Return (x, y) of the center of cell containing provided text 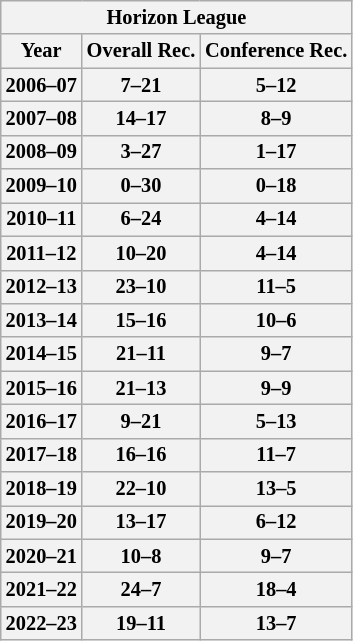
6–24 (141, 219)
2008–09 (42, 152)
3–27 (141, 152)
2012–13 (42, 287)
2015–16 (42, 388)
2007–08 (42, 118)
10–6 (276, 320)
2020–21 (42, 556)
2011–12 (42, 253)
5–13 (276, 421)
2014–15 (42, 354)
6–12 (276, 522)
13–17 (141, 522)
11–7 (276, 455)
16–16 (141, 455)
15–16 (141, 320)
11–5 (276, 287)
9–9 (276, 388)
10–8 (141, 556)
0–18 (276, 186)
2009–10 (42, 186)
2019–20 (42, 522)
22–10 (141, 489)
Overall Rec. (141, 51)
10–20 (141, 253)
7–21 (141, 85)
1–17 (276, 152)
Conference Rec. (276, 51)
18–4 (276, 589)
2010–11 (42, 219)
2017–18 (42, 455)
13–7 (276, 623)
13–5 (276, 489)
9–21 (141, 421)
5–12 (276, 85)
24–7 (141, 589)
Year (42, 51)
2018–19 (42, 489)
23–10 (141, 287)
2016–17 (42, 421)
14–17 (141, 118)
2022–23 (42, 623)
0–30 (141, 186)
2006–07 (42, 85)
Horizon League (176, 17)
21–13 (141, 388)
2013–14 (42, 320)
19–11 (141, 623)
2021–22 (42, 589)
21–11 (141, 354)
8–9 (276, 118)
